Search for the cell housing the specified text and yield its [x, y] center coordinate. 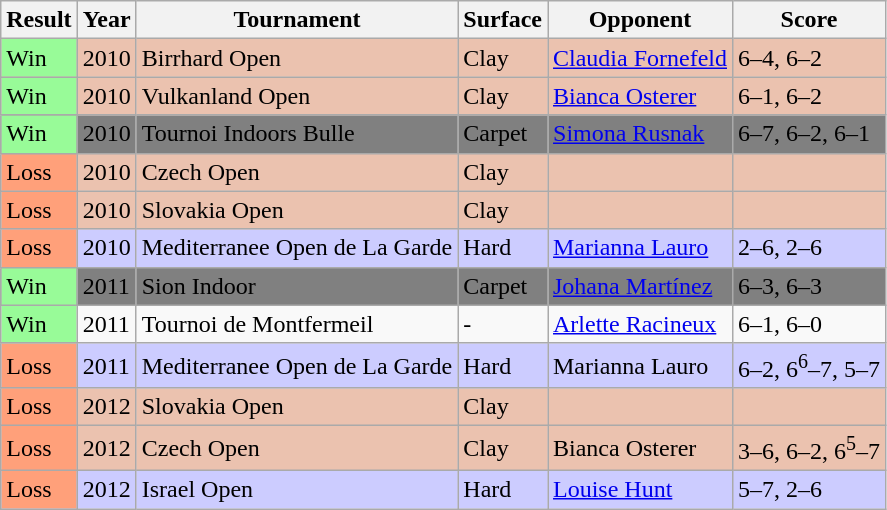
Birrhard Open [297, 58]
Israel Open [297, 489]
6–1, 6–2 [810, 96]
5–7, 2–6 [810, 489]
Simona Rusnak [640, 134]
Tournament [297, 20]
Surface [503, 20]
Tournoi de Montfermeil [297, 324]
Result [39, 20]
Louise Hunt [640, 489]
2–6, 2–6 [810, 248]
Claudia Fornefeld [640, 58]
6–7, 6–2, 6–1 [810, 134]
Vulkanland Open [297, 96]
- [503, 324]
Sion Indoor [297, 286]
6–1, 6–0 [810, 324]
Arlette Racineux [640, 324]
Score [810, 20]
Opponent [640, 20]
3–6, 6–2, 65–7 [810, 448]
Johana Martínez [640, 286]
6–4, 6–2 [810, 58]
6–2, 66–7, 5–7 [810, 366]
Year [106, 20]
6–3, 6–3 [810, 286]
Tournoi Indoors Bulle [297, 134]
